Pinpoint the cell where the given text exists, returning its [X, Y] midpoint coordinate. 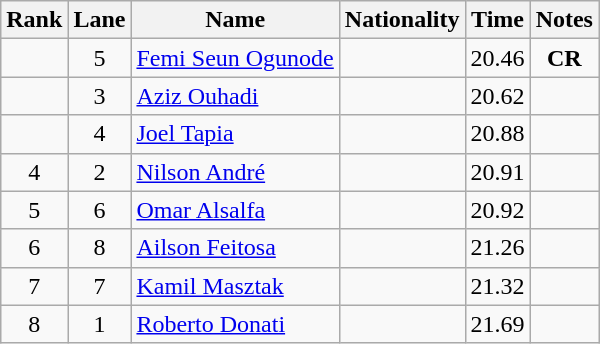
Femi Seun Ogunode [235, 58]
Nationality [402, 20]
Rank [34, 20]
Roberto Donati [235, 324]
21.69 [498, 324]
20.62 [498, 96]
20.92 [498, 210]
20.46 [498, 58]
Notes [564, 20]
20.88 [498, 134]
2 [100, 172]
Aziz Ouhadi [235, 96]
21.26 [498, 248]
CR [564, 58]
Name [235, 20]
Lane [100, 20]
Ailson Feitosa [235, 248]
20.91 [498, 172]
Nilson André [235, 172]
Time [498, 20]
Omar Alsalfa [235, 210]
1 [100, 324]
Joel Tapia [235, 134]
Kamil Masztak [235, 286]
3 [100, 96]
21.32 [498, 286]
